Return (x, y) of the center of cell containing provided text 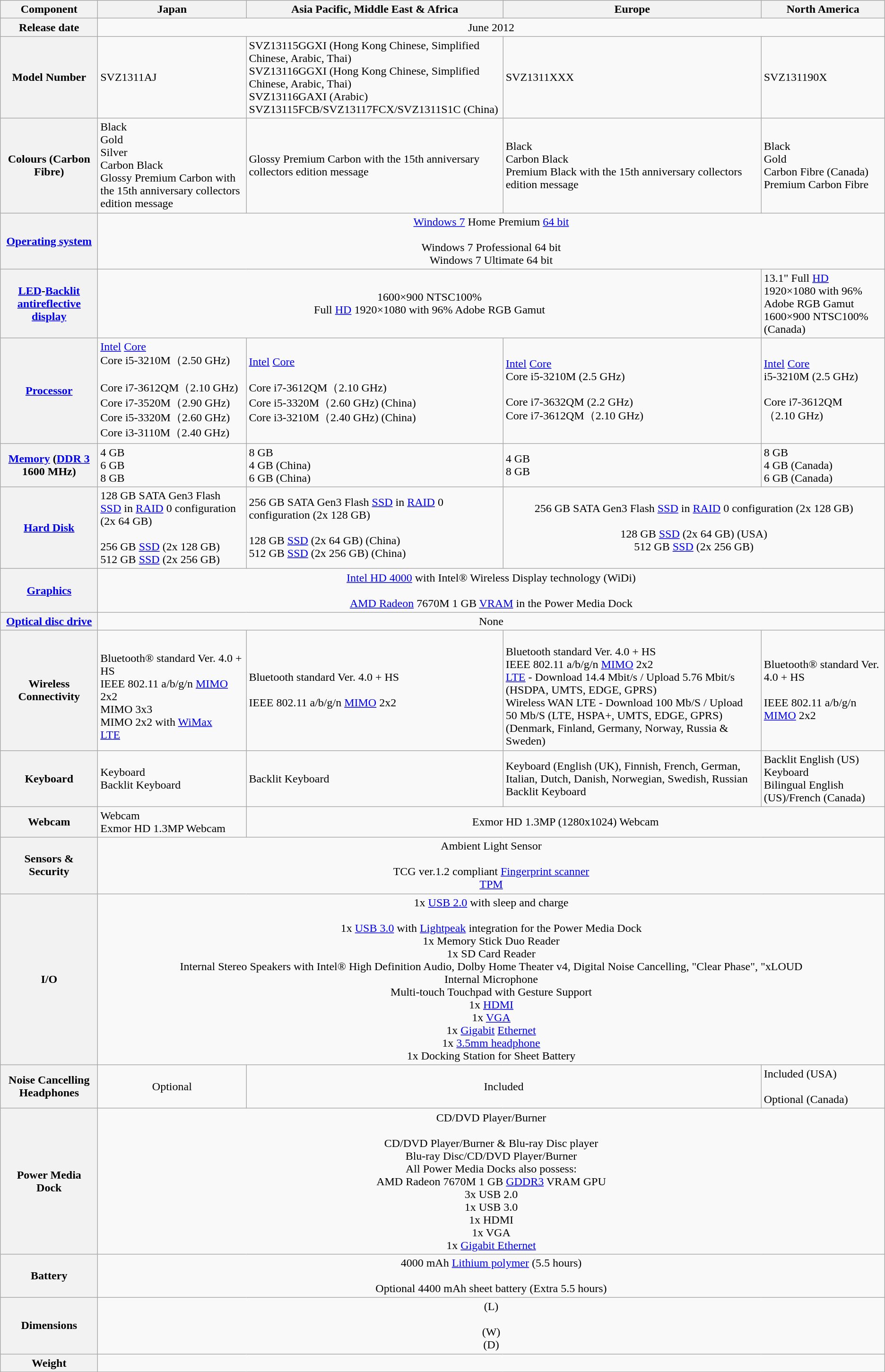
Component (49, 9)
256 GB SATA Gen3 Flash SSD in RAID 0 configuration (2x 128 GB)128 GB SSD (2x 64 GB) (China) 512 GB SSD (2x 256 GB) (China) (374, 528)
8 GB 4 GB (Canada) 6 GB (Canada) (823, 465)
Release date (49, 27)
4000 mAh Lithium polymer (5.5 hours)Optional 4400 mAh sheet battery (Extra 5.5 hours) (492, 1276)
4 GB 8 GB (632, 465)
Black Carbon Black Premium Black with the 15th anniversary collectors edition message (632, 165)
Intel Core i5-3210M (2.5 GHz) Core i7-3612QM（2.10 GHz) (823, 391)
Sensors & Security (49, 865)
4 GB 6 GB 8 GB (172, 465)
Memory (DDR 3 1600 MHz) (49, 465)
Exmor HD 1.3MP (1280x1024) Webcam (565, 822)
8 GB 4 GB (China) 6 GB (China) (374, 465)
Bluetooth standard Ver. 4.0 + HS IEEE 802.11 a/b/g/n MIMO 2x2 (374, 690)
Black Gold Silver Carbon Black Glossy Premium Carbon with the 15th anniversary collectors edition message (172, 165)
Optical disc drive (49, 621)
Windows 7 Home Premium 64 bitWindows 7 Professional 64 bit Windows 7 Ultimate 64 bit (492, 241)
13.1" Full HD 1920×1080 with 96% Adobe RGB Gamut 1600×900 NTSC100% (Canada) (823, 304)
Intel Core Core i5-3210M（2.50 GHz)Core i7-3612QM（2.10 GHz) Core i7-3520M（2.90 GHz) Core i5-3320M（2.60 GHz) Core i3-3110M（2.40 GHz) (172, 391)
Keyboard (49, 778)
Intel HD 4000 with Intel® Wireless Display technology (WiDi)AMD Radeon 7670M 1 GB VRAM in the Power Media Dock (492, 590)
Asia Pacific, Middle East & Africa (374, 9)
(L) (W) (D) (492, 1326)
Colours (Carbon Fibre) (49, 165)
Hard Disk (49, 528)
Bluetooth® standard Ver. 4.0 + HS IEEE 802.11 a/b/g/n MIMO 2x2 (823, 690)
Power Media Dock (49, 1181)
LED-Backlit antireflective display (49, 304)
128 GB SATA Gen3 Flash SSD in RAID 0 configuration (2x 64 GB)256 GB SSD (2x 128 GB) 512 GB SSD (2x 256 GB) (172, 528)
Processor (49, 391)
June 2012 (492, 27)
Noise Cancelling Headphones (49, 1086)
SVZ1311AJ (172, 78)
Keyboard Backlit Keyboard (172, 778)
Wireless Connectivity (49, 690)
Bluetooth® standard Ver. 4.0 + HS IEEE 802.11 a/b/g/n MIMO 2x2 MIMO 3x3 MIMO 2x2 with WiMax LTE (172, 690)
Included (504, 1086)
Ambient Light Sensor TCG ver.1.2 compliant Fingerprint scanner TPM (492, 865)
Dimensions (49, 1326)
Black Gold Carbon Fibre (Canada) Premium Carbon Fibre (823, 165)
Weight (49, 1363)
Glossy Premium Carbon with the 15th anniversary collectors edition message (374, 165)
Battery (49, 1276)
Operating system (49, 241)
Graphics (49, 590)
Included (USA) Optional (Canada) (823, 1086)
256 GB SATA Gen3 Flash SSD in RAID 0 configuration (2x 128 GB)128 GB SSD (2x 64 GB) (USA) 512 GB SSD (2x 256 GB) (694, 528)
Intel Core Core i7-3612QM（2.10 GHz) Core i5-3320M（2.60 GHz) (China) Core i3-3210M（2.40 GHz) (China) (374, 391)
SVZ131190X (823, 78)
None (492, 621)
Webcam (49, 822)
1600×900 NTSC100% Full HD 1920×1080 with 96% Adobe RGB Gamut (429, 304)
I/O (49, 979)
Europe (632, 9)
Japan (172, 9)
Webcam Exmor HD 1.3MP Webcam (172, 822)
Backlit English (US) Keyboard Bilingual English (US)/French (Canada) (823, 778)
Keyboard (English (UK), Finnish, French, German, Italian, Dutch, Danish, Norwegian, Swedish, Russian Backlit Keyboard (632, 778)
Intel Core Core i5-3210M (2.5 GHz) Core i7-3632QM (2.2 GHz) Core i7-3612QM（2.10 GHz) (632, 391)
Optional (172, 1086)
Backlit Keyboard (374, 778)
SVZ1311XXX (632, 78)
Model Number (49, 78)
North America (823, 9)
